Return [X, Y] of the center of cell containing provided text 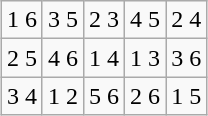
2 4 [186, 20]
1 3 [146, 58]
4 6 [62, 58]
2 5 [22, 58]
1 4 [104, 58]
3 4 [22, 96]
3 5 [62, 20]
2 6 [146, 96]
1 5 [186, 96]
5 6 [104, 96]
1 6 [22, 20]
4 5 [146, 20]
3 6 [186, 58]
1 2 [62, 96]
2 3 [104, 20]
